Locate the cell with the specified text and output its [x, y] center coordinate. 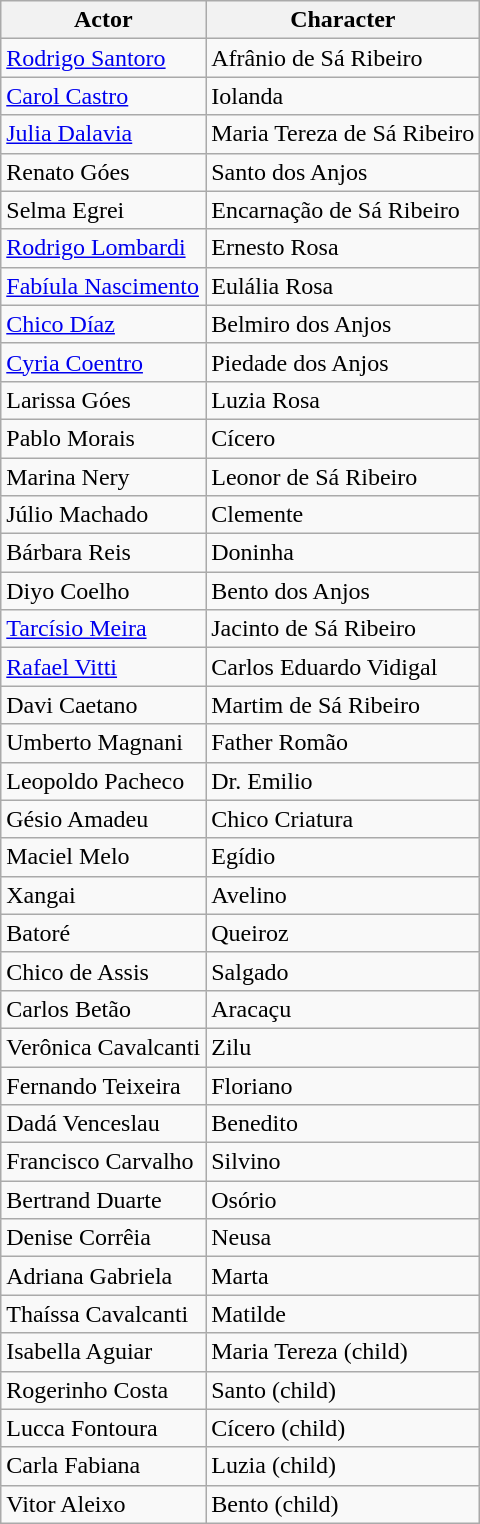
Gésio Amadeu [104, 819]
Rogerinho Costa [104, 1390]
Neusa [343, 1238]
Batoré [104, 933]
Ernesto Rosa [343, 248]
Tarcísio Meira [104, 629]
Renato Góes [104, 172]
Carlos Betão [104, 1009]
Vitor Aleixo [104, 1504]
Piedade dos Anjos [343, 362]
Umberto Magnani [104, 743]
Avelino [343, 895]
Leopoldo Pacheco [104, 781]
Martim de Sá Ribeiro [343, 705]
Thaíssa Cavalcanti [104, 1314]
Luzia (child) [343, 1466]
Osório [343, 1200]
Aracaçu [343, 1009]
Eulália Rosa [343, 286]
Father Romão [343, 743]
Luzia Rosa [343, 400]
Bárbara Reis [104, 553]
Actor [104, 20]
Verônica Cavalcanti [104, 1047]
Maria Tereza (child) [343, 1352]
Selma Egrei [104, 210]
Leonor de Sá Ribeiro [343, 477]
Matilde [343, 1314]
Jacinto de Sá Ribeiro [343, 629]
Egídio [343, 857]
Iolanda [343, 96]
Chico de Assis [104, 971]
Clemente [343, 515]
Davi Caetano [104, 705]
Dadá Venceslau [104, 1124]
Júlio Machado [104, 515]
Dr. Emilio [343, 781]
Floriano [343, 1085]
Chico Criatura [343, 819]
Xangai [104, 895]
Diyo Coelho [104, 591]
Cícero (child) [343, 1428]
Larissa Góes [104, 400]
Rafael Vitti [104, 667]
Encarnação de Sá Ribeiro [343, 210]
Rodrigo Santoro [104, 58]
Bento (child) [343, 1504]
Adriana Gabriela [104, 1276]
Benedito [343, 1124]
Carol Castro [104, 96]
Isabella Aguiar [104, 1352]
Maciel Melo [104, 857]
Bertrand Duarte [104, 1200]
Marta [343, 1276]
Julia Dalavia [104, 134]
Santo (child) [343, 1390]
Denise Corrêia [104, 1238]
Rodrigo Lombardi [104, 248]
Carlos Eduardo Vidigal [343, 667]
Fernando Teixeira [104, 1085]
Queiroz [343, 933]
Lucca Fontoura [104, 1428]
Santo dos Anjos [343, 172]
Carla Fabiana [104, 1466]
Zilu [343, 1047]
Fabíula Nascimento [104, 286]
Marina Nery [104, 477]
Pablo Morais [104, 438]
Character [343, 20]
Belmiro dos Anjos [343, 324]
Maria Tereza de Sá Ribeiro [343, 134]
Salgado [343, 971]
Cícero [343, 438]
Silvino [343, 1162]
Doninha [343, 553]
Bento dos Anjos [343, 591]
Cyria Coentro [104, 362]
Chico Díaz [104, 324]
Afrânio de Sá Ribeiro [343, 58]
Francisco Carvalho [104, 1162]
